Pinpoint the cell where the given text exists, returning its (X, Y) midpoint coordinate. 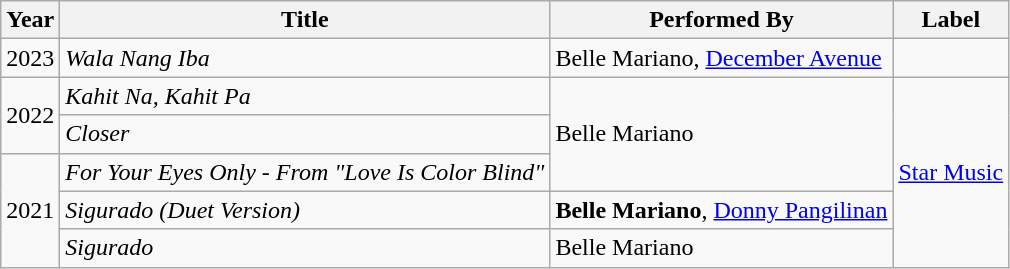
2021 (30, 210)
Belle Mariano, Donny Pangilinan (722, 210)
For Your Eyes Only - From "Love Is Color Blind" (305, 172)
2023 (30, 58)
Kahit Na, Kahit Pa (305, 96)
Sigurado (Duet Version) (305, 210)
Belle Mariano, December Avenue (722, 58)
Title (305, 20)
Star Music (951, 172)
Year (30, 20)
2022 (30, 115)
Closer (305, 134)
Label (951, 20)
Wala Nang Iba (305, 58)
Performed By (722, 20)
Sigurado (305, 248)
